Locate the cell with the specified text and output its (x, y) center coordinate. 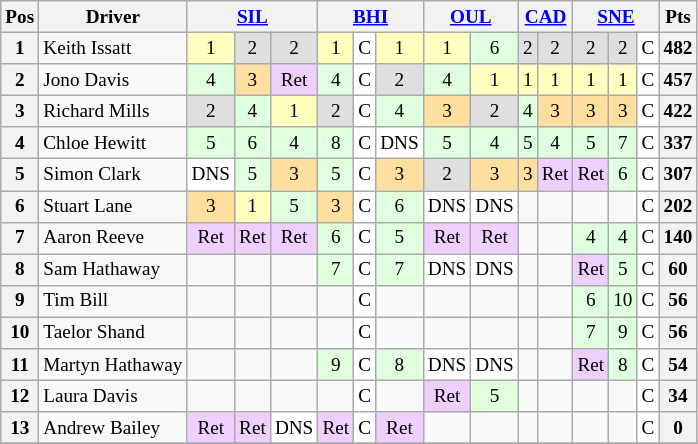
202 (678, 206)
Jono Davis (113, 80)
Richard Mills (113, 111)
140 (678, 238)
BHI (370, 17)
Stuart Lane (113, 206)
337 (678, 143)
Chloe Hewitt (113, 143)
Andrew Bailey (113, 428)
12 (20, 396)
CAD (546, 17)
SNE (616, 17)
Sam Hathaway (113, 270)
Taelor Shand (113, 333)
Pts (678, 17)
34 (678, 396)
Pos (20, 17)
Keith Issatt (113, 48)
60 (678, 270)
307 (678, 175)
482 (678, 48)
OUL (470, 17)
54 (678, 365)
SIL (252, 17)
Driver (113, 17)
457 (678, 80)
Tim Bill (113, 301)
422 (678, 111)
13 (20, 428)
11 (20, 365)
Martyn Hathaway (113, 365)
0 (678, 428)
Aaron Reeve (113, 238)
Simon Clark (113, 175)
Laura Davis (113, 396)
